Scan for the cell matching the given text and deliver its (x, y) coordinate at center. 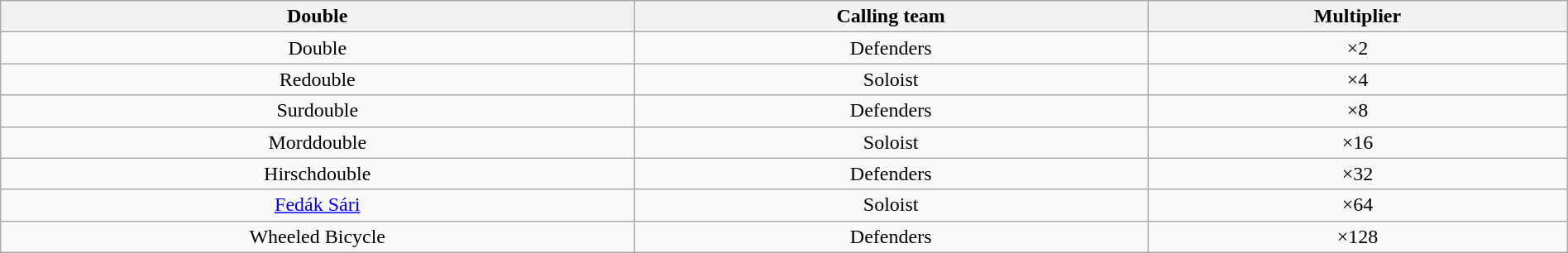
×64 (1358, 205)
Fedák Sári (318, 205)
×128 (1358, 236)
×32 (1358, 174)
Surdouble (318, 111)
Redouble (318, 79)
×8 (1358, 111)
Morddouble (318, 142)
Calling team (892, 17)
Multiplier (1358, 17)
×16 (1358, 142)
Hirschdouble (318, 174)
×2 (1358, 48)
Wheeled Bicycle (318, 236)
×4 (1358, 79)
